Return [x, y] of the center of cell containing provided text 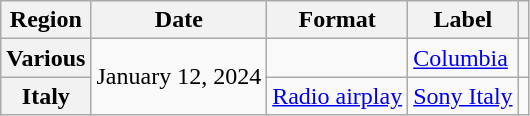
Format [338, 20]
Columbia [463, 58]
Label [463, 20]
Italy [46, 96]
Date [179, 20]
January 12, 2024 [179, 77]
Radio airplay [338, 96]
Various [46, 58]
Sony Italy [463, 96]
Region [46, 20]
